Identify which cell holds the provided text, then report its (X, Y) central coordinate. 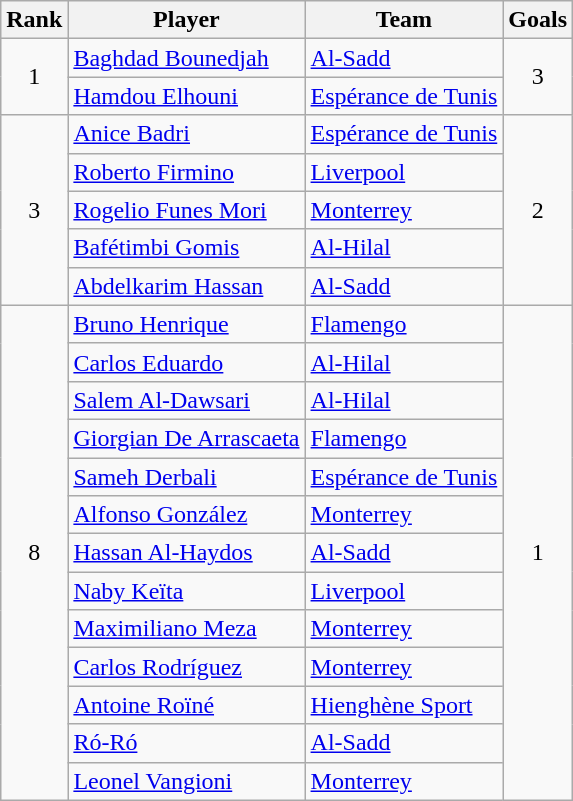
Roberto Firmino (186, 172)
Sameh Derbali (186, 477)
Giorgian De Arrascaeta (186, 438)
Leonel Vangioni (186, 781)
Goals (538, 20)
Abdelkarim Hassan (186, 286)
Alfonso González (186, 515)
Naby Keïta (186, 591)
8 (34, 552)
Hienghène Sport (404, 705)
Rogelio Funes Mori (186, 210)
Rank (34, 20)
Baghdad Bounedjah (186, 58)
2 (538, 210)
Team (404, 20)
Player (186, 20)
Maximiliano Meza (186, 629)
Carlos Eduardo (186, 362)
Bruno Henrique (186, 324)
Anice Badri (186, 134)
Carlos Rodríguez (186, 667)
Bafétimbi Gomis (186, 248)
Hassan Al-Haydos (186, 553)
Hamdou Elhouni (186, 96)
Salem Al-Dawsari (186, 400)
Antoine Roïné (186, 705)
Ró-Ró (186, 743)
